Find where the given text appears and provide that cell's center as [x, y] coordinate. 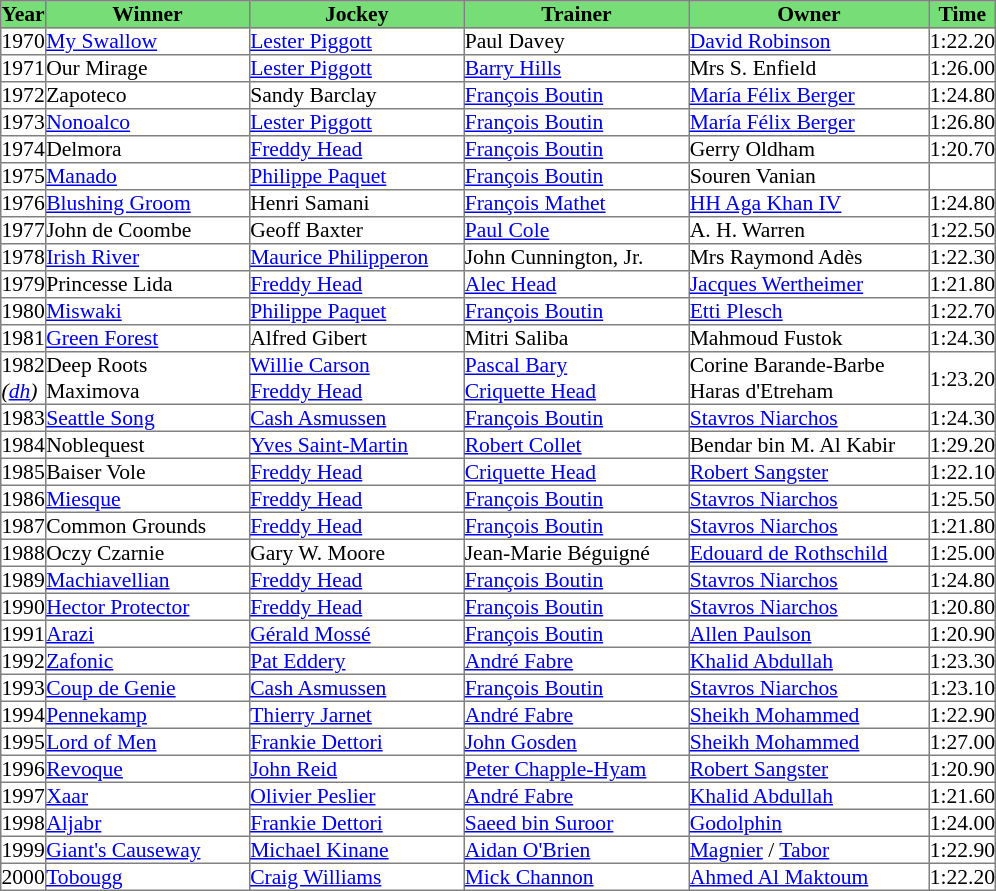
1977 [24, 230]
Coup de Genie [147, 688]
1971 [24, 68]
1997 [24, 796]
A. H. Warren [809, 230]
John Gosden [576, 742]
Green Forest [147, 338]
Winner [147, 14]
Maurice Philipperon [356, 258]
Owner [809, 14]
Robert Collet [576, 444]
Blushing Groom [147, 204]
1975 [24, 176]
John Reid [356, 768]
Etti Plesch [809, 312]
Hector Protector [147, 606]
1976 [24, 204]
Machiavellian [147, 580]
1993 [24, 688]
1973 [24, 122]
Oczy Czarnie [147, 552]
1:27.00 [962, 742]
Time [962, 14]
Lord of Men [147, 742]
Paul Cole [576, 230]
Pascal BaryCriquette Head [576, 378]
Jean-Marie Béguigné [576, 552]
1979 [24, 284]
Bendar bin M. Al Kabir [809, 444]
1991 [24, 634]
1994 [24, 714]
1985 [24, 472]
Zafonic [147, 660]
Paul Davey [576, 42]
Xaar [147, 796]
Allen Paulson [809, 634]
1972 [24, 96]
1:25.50 [962, 498]
1970 [24, 42]
1:26.80 [962, 122]
1978 [24, 258]
My Swallow [147, 42]
1988 [24, 552]
Gerry Oldham [809, 150]
Jockey [356, 14]
Nonoalco [147, 122]
1986 [24, 498]
Craig Williams [356, 876]
1:29.20 [962, 444]
Princesse Lida [147, 284]
1974 [24, 150]
1981 [24, 338]
Aidan O'Brien [576, 850]
1998 [24, 822]
1989 [24, 580]
2000 [24, 876]
1999 [24, 850]
Jacques Wertheimer [809, 284]
1992 [24, 660]
1982(dh) [24, 378]
1:23.20 [962, 378]
Giant's Causeway [147, 850]
Baiser Vole [147, 472]
Mick Channon [576, 876]
Willie CarsonFreddy Head [356, 378]
Mitri Saliba [576, 338]
1:22.50 [962, 230]
Peter Chapple-Hyam [576, 768]
HH Aga Khan IV [809, 204]
Miesque [147, 498]
Saeed bin Suroor [576, 822]
Zapoteco [147, 96]
Seattle Song [147, 418]
Gary W. Moore [356, 552]
Gérald Mossé [356, 634]
Revoque [147, 768]
Alec Head [576, 284]
Our Mirage [147, 68]
Miswaki [147, 312]
Mrs Raymond Adès [809, 258]
Deep RootsMaximova [147, 378]
John Cunnington, Jr. [576, 258]
Alfred Gibert [356, 338]
Tobougg [147, 876]
John de Coombe [147, 230]
1995 [24, 742]
Thierry Jarnet [356, 714]
1980 [24, 312]
Year [24, 14]
Magnier / Tabor [809, 850]
Geoff Baxter [356, 230]
Michael Kinane [356, 850]
1:20.80 [962, 606]
Henri Samani [356, 204]
Godolphin [809, 822]
François Mathet [576, 204]
1996 [24, 768]
1:22.10 [962, 472]
Delmora [147, 150]
David Robinson [809, 42]
1:22.70 [962, 312]
Aljabr [147, 822]
Olivier Peslier [356, 796]
Arazi [147, 634]
Sandy Barclay [356, 96]
1:23.30 [962, 660]
Trainer [576, 14]
Yves Saint-Martin [356, 444]
1983 [24, 418]
1987 [24, 526]
Pat Eddery [356, 660]
Barry Hills [576, 68]
Edouard de Rothschild [809, 552]
1:26.00 [962, 68]
Ahmed Al Maktoum [809, 876]
1:24.00 [962, 822]
Pennekamp [147, 714]
Irish River [147, 258]
Criquette Head [576, 472]
Souren Vanian [809, 176]
1:23.10 [962, 688]
Common Grounds [147, 526]
1:22.30 [962, 258]
1990 [24, 606]
1:25.00 [962, 552]
Noblequest [147, 444]
Manado [147, 176]
Mahmoud Fustok [809, 338]
1984 [24, 444]
Corine Barande-BarbeHaras d'Etreham [809, 378]
Mrs S. Enfield [809, 68]
1:20.70 [962, 150]
1:21.60 [962, 796]
